Locate the cell with the specified text and output its [x, y] center coordinate. 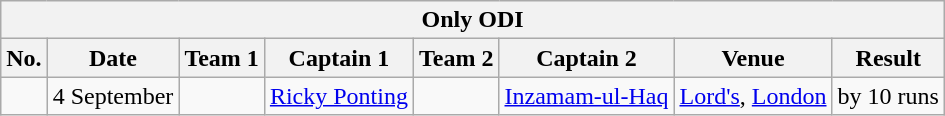
by 10 runs [888, 96]
Lord's, London [753, 96]
Captain 1 [338, 58]
Team 1 [222, 58]
Only ODI [473, 20]
Captain 2 [586, 58]
Result [888, 58]
Venue [753, 58]
Inzamam-ul-Haq [586, 96]
Date [113, 58]
No. [24, 58]
Team 2 [456, 58]
4 September [113, 96]
Ricky Ponting [338, 96]
